Locate the cell with the specified text and output its (x, y) center coordinate. 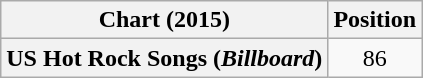
86 (375, 58)
Position (375, 20)
Chart (2015) (164, 20)
US Hot Rock Songs (Billboard) (164, 58)
